Return the [x, y] coordinate for the center point of the cell that contains the specified text.  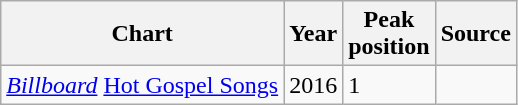
Chart [142, 34]
Billboard Hot Gospel Songs [142, 85]
Peakposition [389, 34]
Source [476, 34]
1 [389, 85]
Year [314, 34]
2016 [314, 85]
